Identify which cell holds the provided text, then report its (X, Y) central coordinate. 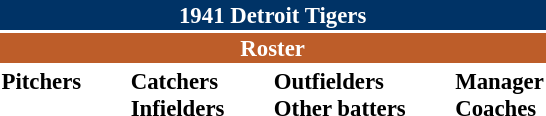
1941 Detroit Tigers (272, 15)
Roster (272, 48)
